Return [X, Y] of the center of cell containing provided text 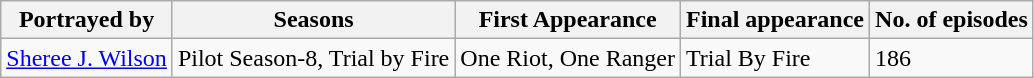
Final appearance [774, 20]
No. of episodes [952, 20]
186 [952, 58]
One Riot, One Ranger [568, 58]
Seasons [313, 20]
Portrayed by [87, 20]
First Appearance [568, 20]
Pilot Season-8, Trial by Fire [313, 58]
Sheree J. Wilson [87, 58]
Trial By Fire [774, 58]
